Return [X, Y] of the center of cell containing provided text 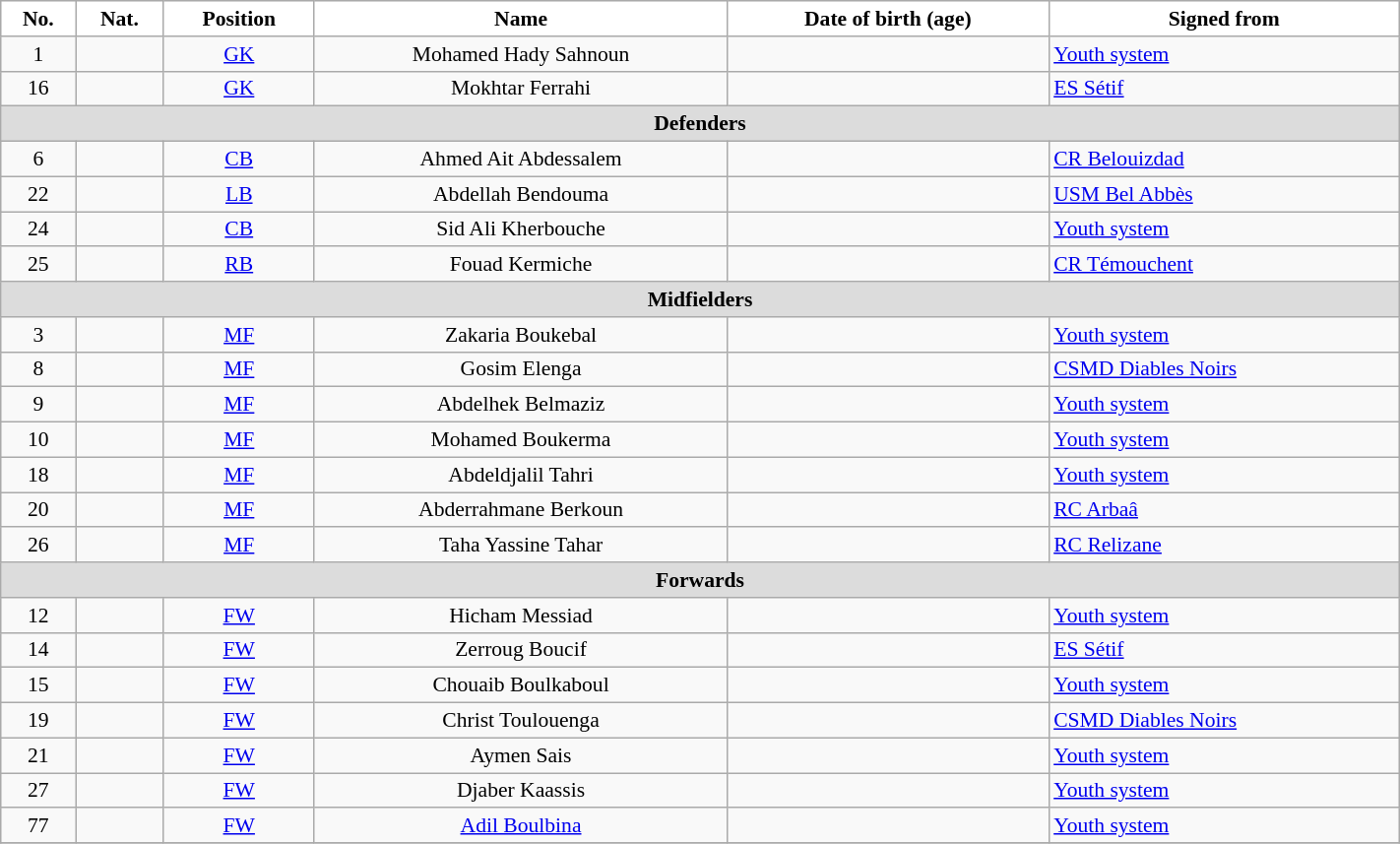
Abdeldjalil Tahri [520, 475]
Name [520, 19]
Chouaib Boulkaboul [520, 685]
8 [38, 369]
Abdellah Bendouma [520, 194]
3 [38, 335]
6 [38, 160]
LB [238, 194]
RC Arbaâ [1224, 510]
Sid Ali Kherbouche [520, 229]
Mokhtar Ferrahi [520, 89]
12 [38, 616]
Zakaria Boukebal [520, 335]
19 [38, 721]
20 [38, 510]
No. [38, 19]
27 [38, 791]
16 [38, 89]
26 [38, 546]
Ahmed Ait Abdessalem [520, 160]
Date of birth (age) [888, 19]
22 [38, 194]
24 [38, 229]
1 [38, 54]
Djaber Kaassis [520, 791]
Abderrahmane Berkoun [520, 510]
9 [38, 405]
25 [38, 265]
Signed from [1224, 19]
Christ Toulouenga [520, 721]
RB [238, 265]
Position [238, 19]
18 [38, 475]
Forwards [700, 580]
Hicham Messiad [520, 616]
10 [38, 440]
Zerroug Boucif [520, 650]
21 [38, 755]
Adil Boulbina [520, 826]
77 [38, 826]
CR Témouchent [1224, 265]
Mohamed Boukerma [520, 440]
14 [38, 650]
Abdelhek Belmaziz [520, 405]
15 [38, 685]
RC Relizane [1224, 546]
Fouad Kermiche [520, 265]
Midfielders [700, 299]
Taha Yassine Tahar [520, 546]
Gosim Elenga [520, 369]
Defenders [700, 124]
Mohamed Hady Sahnoun [520, 54]
USM Bel Abbès [1224, 194]
CR Belouizdad [1224, 160]
Aymen Sais [520, 755]
Nat. [120, 19]
